Pinpoint the cell where the given text exists, returning its [X, Y] midpoint coordinate. 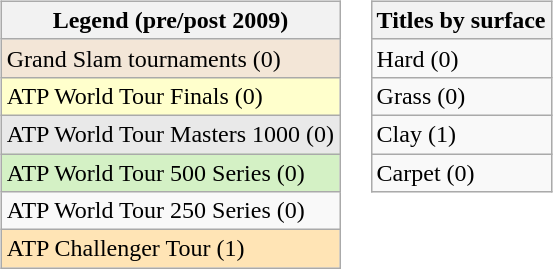
ATP World Tour Masters 1000 (0) [170, 134]
ATP World Tour 250 Series (0) [170, 211]
Hard (0) [461, 58]
Grass (0) [461, 96]
ATP World Tour 500 Series (0) [170, 173]
Titles by surface [461, 20]
Clay (1) [461, 134]
ATP World Tour Finals (0) [170, 96]
ATP Challenger Tour (1) [170, 249]
Grand Slam tournaments (0) [170, 58]
Legend (pre/post 2009) [170, 20]
Carpet (0) [461, 173]
